Capture the cell that displays the provided text and extract its (x, y) central coordinate. 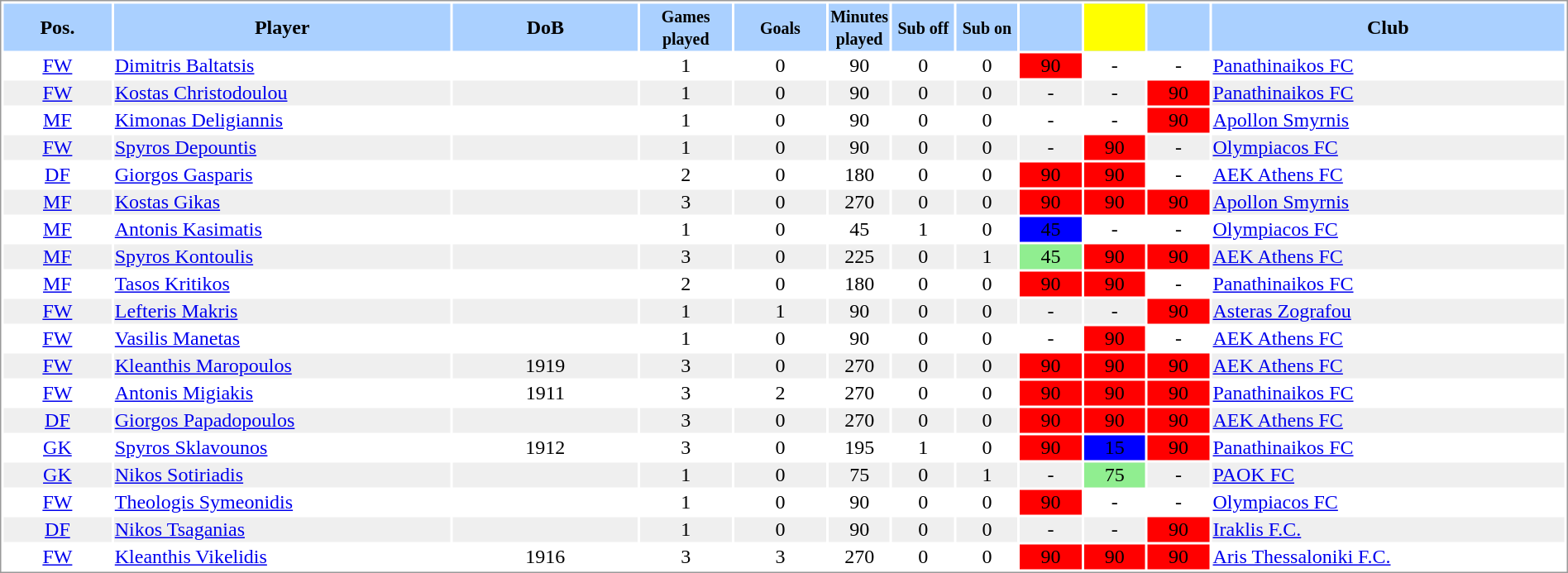
Dimitris Baltatsis (282, 65)
Kleanthis Vikelidis (282, 556)
Kimonas Deligiannis (282, 120)
Club (1388, 26)
Gamesplayed (686, 26)
Kleanthis Maropoulos (282, 366)
Giorgos Papadopoulos (282, 421)
Vasilis Manetas (282, 338)
Giorgos Gasparis (282, 174)
Pos. (57, 26)
DoB (545, 26)
Spyros Sklavounos (282, 447)
Tasos Kritikos (282, 284)
195 (859, 447)
Lefteris Makris (282, 312)
Spyros Depountis (282, 148)
Antonis Migiakis (282, 393)
1916 (545, 556)
Nikos Sotiriadis (282, 475)
Player (282, 26)
1919 (545, 366)
Kostas Gikas (282, 203)
Goals (781, 26)
Kostas Christodoulou (282, 93)
Spyros Kontoulis (282, 257)
Sub on (987, 26)
Nikos Tsaganias (282, 530)
Minutesplayed (859, 26)
Asteras Zografou (1388, 312)
15 (1115, 447)
Sub off (923, 26)
PAOK FC (1388, 475)
Iraklis F.C. (1388, 530)
1911 (545, 393)
Antonis Kasimatis (282, 229)
225 (859, 257)
1912 (545, 447)
Theologis Symeonidis (282, 502)
Aris Thessaloniki F.C. (1388, 556)
